Capture the cell that displays the provided text and extract its [X, Y] central coordinate. 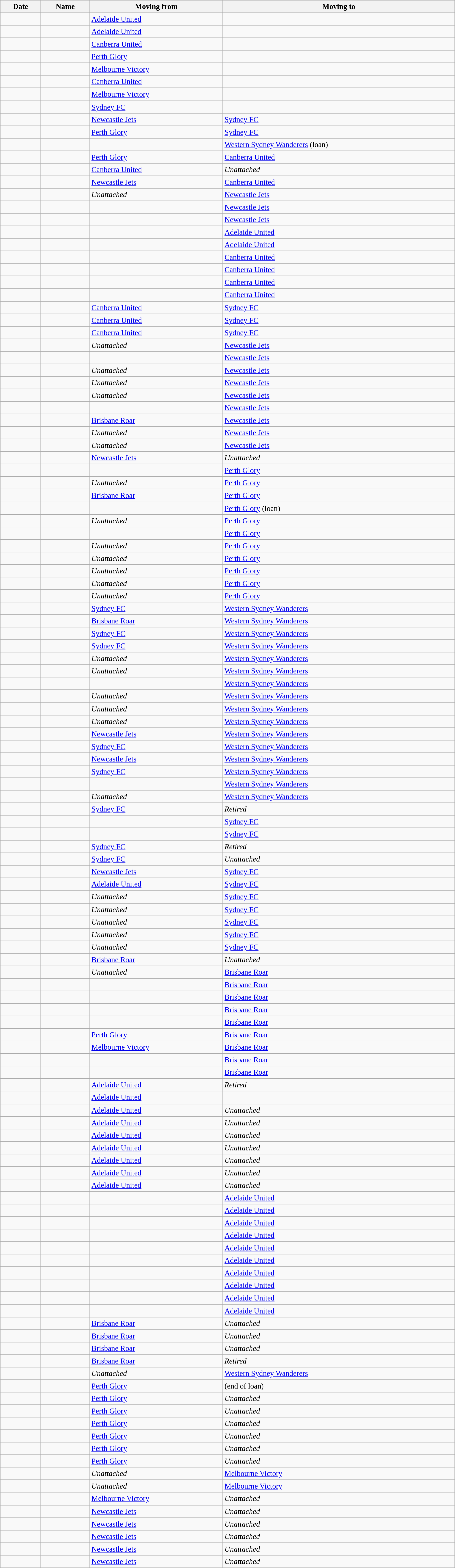
Perth Glory (loan) [339, 508]
Moving from [156, 7]
Western Sydney Wanderers (loan) [339, 144]
Name [65, 7]
Moving to [339, 7]
(end of loan) [339, 1386]
Date [21, 7]
